Return [x, y] of the center of cell containing provided text 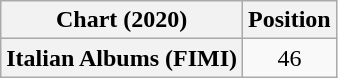
Chart (2020) [122, 20]
Italian Albums (FIMI) [122, 58]
Position [290, 20]
46 [290, 58]
